Capture the cell that displays the provided text and extract its (X, Y) central coordinate. 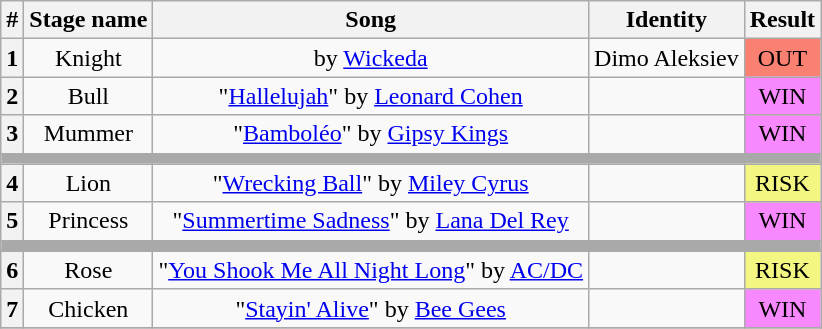
"Stayin' Alive" by Bee Gees (371, 308)
Song (371, 20)
Chicken (88, 308)
7 (12, 308)
Bull (88, 96)
Mummer (88, 134)
Stage name (88, 20)
"Wrecking Ball" by Miley Cyrus (371, 183)
1 (12, 58)
Princess (88, 221)
Rose (88, 270)
Result (782, 20)
Dimo Aleksiev (667, 58)
"Bamboléo" by Gipsy Kings (371, 134)
# (12, 20)
6 (12, 270)
4 (12, 183)
Knight (88, 58)
Identity (667, 20)
by Wickeda (371, 58)
5 (12, 221)
"You Shook Me All Night Long" by AC/DC (371, 270)
Lion (88, 183)
"Summertime Sadness" by Lana Del Rey (371, 221)
"Hallelujah" by Leonard Cohen (371, 96)
OUT (782, 58)
3 (12, 134)
2 (12, 96)
